Return [X, Y] of the center of cell containing provided text 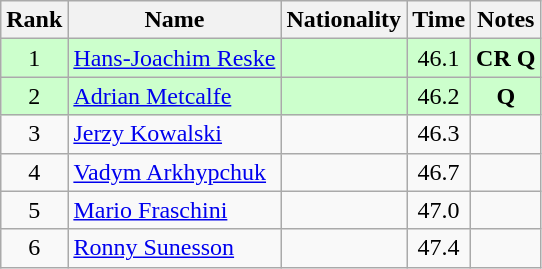
46.3 [439, 134]
Nationality [344, 20]
Rank [34, 20]
Notes [506, 20]
CR Q [506, 58]
46.7 [439, 172]
Ronny Sunesson [174, 248]
Adrian Metcalfe [174, 96]
6 [34, 248]
1 [34, 58]
Name [174, 20]
46.2 [439, 96]
Jerzy Kowalski [174, 134]
5 [34, 210]
3 [34, 134]
46.1 [439, 58]
Mario Fraschini [174, 210]
Time [439, 20]
2 [34, 96]
Hans-Joachim Reske [174, 58]
47.0 [439, 210]
Q [506, 96]
Vadym Arkhypchuk [174, 172]
4 [34, 172]
47.4 [439, 248]
